For the text-containing cell, return its midpoint in [x, y] coordinate format. 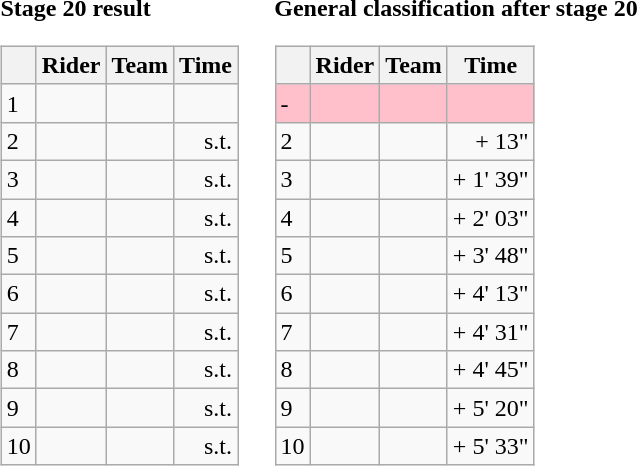
+ 5' 20" [490, 408]
+ 4' 13" [490, 294]
+ 1' 39" [490, 179]
+ 13" [490, 141]
+ 4' 45" [490, 370]
- [292, 103]
+ 3' 48" [490, 256]
+ 4' 31" [490, 332]
1 [18, 103]
+ 5' 33" [490, 446]
+ 2' 03" [490, 217]
